Identify which cell holds the provided text, then report its (x, y) central coordinate. 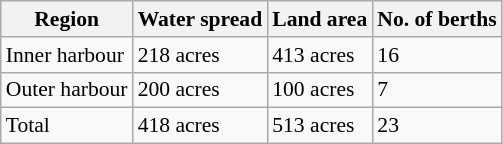
Inner harbour (67, 55)
200 acres (200, 90)
218 acres (200, 55)
Region (67, 19)
100 acres (320, 90)
Land area (320, 19)
Total (67, 126)
No. of berths (436, 19)
7 (436, 90)
418 acres (200, 126)
413 acres (320, 55)
513 acres (320, 126)
Outer harbour (67, 90)
23 (436, 126)
Water spread (200, 19)
16 (436, 55)
